Output the (X, Y) coordinate of the center of the cell containing the given text.  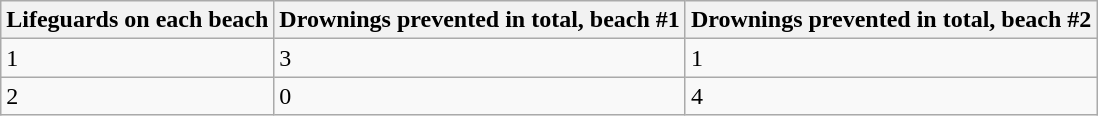
Drownings prevented in total, beach #1 (480, 20)
3 (480, 58)
Drownings prevented in total, beach #2 (891, 20)
4 (891, 96)
Lifeguards on each beach (138, 20)
2 (138, 96)
0 (480, 96)
